Scan for the cell matching the given text and deliver its (x, y) coordinate at center. 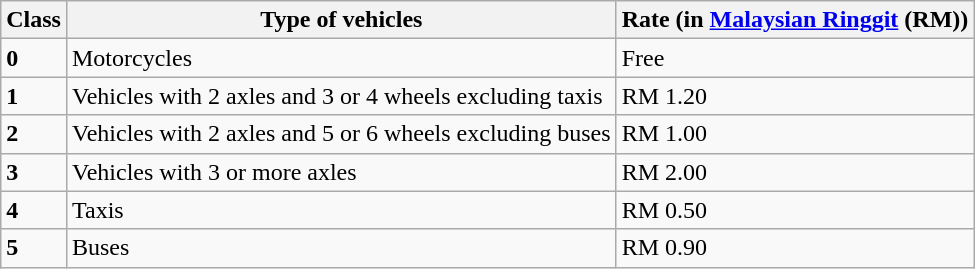
Taxis (341, 210)
Free (795, 58)
5 (34, 248)
RM 0.50 (795, 210)
3 (34, 172)
Motorcycles (341, 58)
Buses (341, 248)
Rate (in Malaysian Ringgit (RM)) (795, 20)
Vehicles with 2 axles and 3 or 4 wheels excluding taxis (341, 96)
2 (34, 134)
4 (34, 210)
RM 1.20 (795, 96)
Vehicles with 3 or more axles (341, 172)
RM 1.00 (795, 134)
RM 0.90 (795, 248)
Vehicles with 2 axles and 5 or 6 wheels excluding buses (341, 134)
RM 2.00 (795, 172)
Class (34, 20)
Type of vehicles (341, 20)
1 (34, 96)
0 (34, 58)
